Return the [X, Y] coordinate for the center point of the cell that contains the specified text.  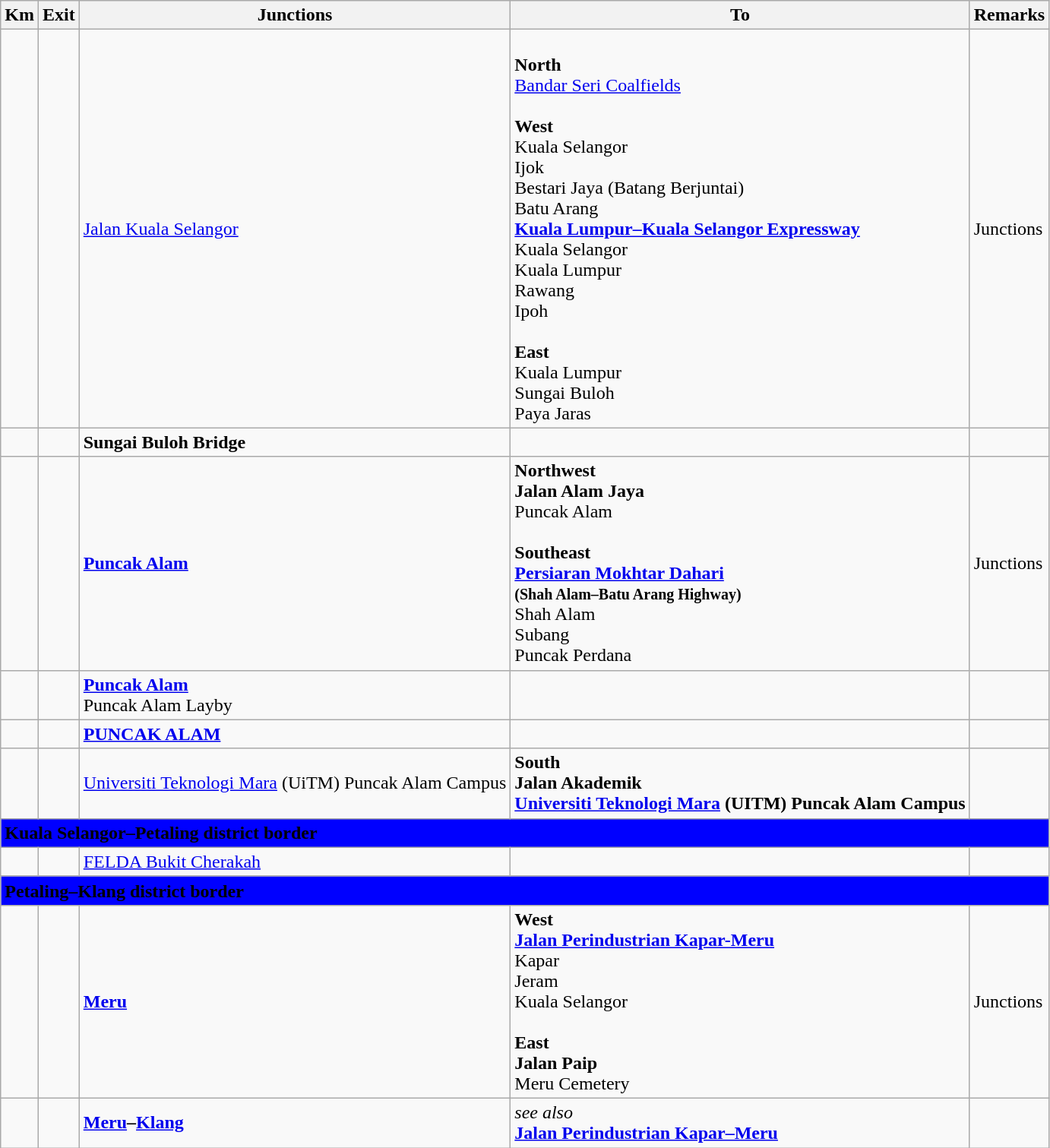
To [740, 15]
Kuala Selangor–Petaling district border [525, 833]
SouthJalan AkademikUniversiti Teknologi Mara (UITM) Puncak Alam Campus [740, 783]
Puncak Alam [295, 564]
Meru [295, 1001]
Remarks [1009, 15]
Meru–Klang [295, 1123]
see also Jalan Perindustrian Kapar–Meru [740, 1123]
FELDA Bukit Cherakah [295, 862]
Km [20, 15]
Puncak Alam Puncak Alam Layby [295, 694]
Exit [59, 15]
Jalan Kuala Selangor [295, 229]
NorthwestJalan Alam JayaPuncak AlamSoutheast Persiaran Mokhtar Dahari(Shah Alam–Batu Arang Highway)Shah AlamSubangPuncak Perdana [740, 564]
Universiti Teknologi Mara (UiTM) Puncak Alam Campus [295, 783]
Sungai Buloh Bridge [295, 442]
Petaling–Klang district border [525, 890]
PUNCAK ALAM [295, 734]
West Jalan Perindustrian Kapar-MeruKaparJeramKuala SelangorEastJalan PaipMeru Cemetery [740, 1001]
